Output the (X, Y) coordinate of the center of the cell containing the given text.  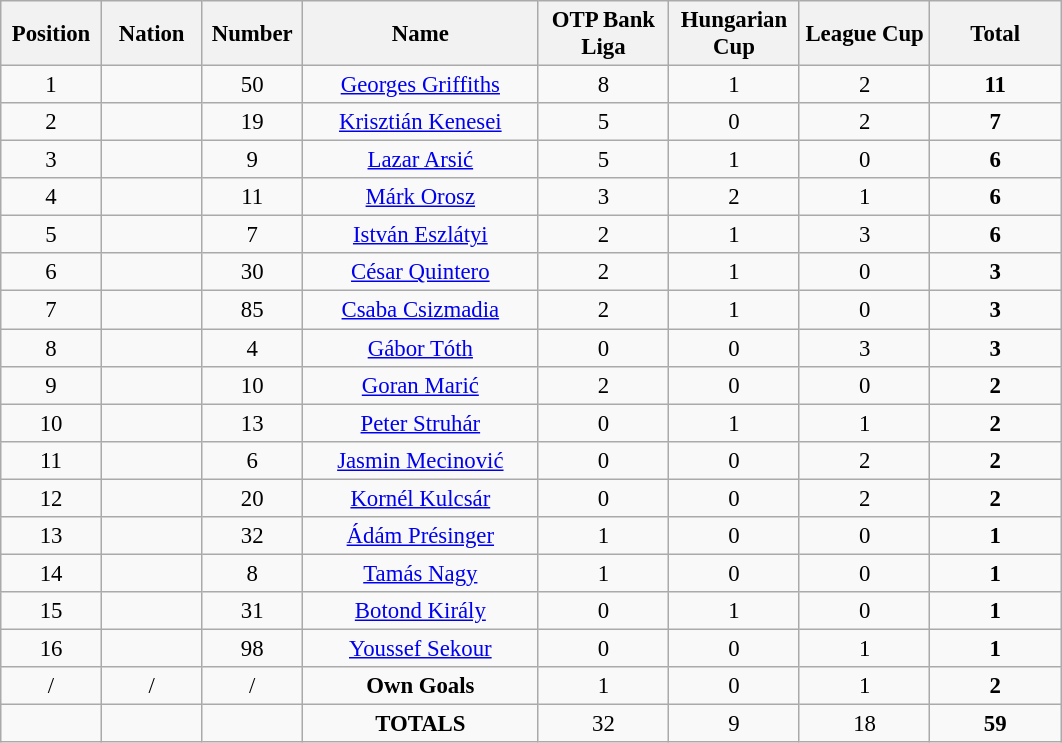
20 (252, 498)
Márk Orosz (421, 197)
Peter Struhár (421, 423)
István Eszlátyi (421, 235)
Youssef Sekour (421, 648)
Number (252, 34)
Krisztián Kenesei (421, 122)
Own Goals (421, 686)
Jasmin Mecinović (421, 460)
31 (252, 611)
Csaba Csizmadia (421, 310)
19 (252, 122)
30 (252, 273)
TOTALS (421, 724)
50 (252, 85)
85 (252, 310)
16 (52, 648)
César Quintero (421, 273)
OTP Bank Liga (604, 34)
Botond Király (421, 611)
Nation (152, 34)
15 (52, 611)
Gábor Tóth (421, 348)
14 (52, 573)
Goran Marić (421, 385)
59 (996, 724)
12 (52, 498)
Kornél Kulcsár (421, 498)
Position (52, 34)
Ádám Présinger (421, 536)
Name (421, 34)
98 (252, 648)
League Cup (864, 34)
Total (996, 34)
Tamás Nagy (421, 573)
Lazar Arsić (421, 160)
18 (864, 724)
Georges Griffiths (421, 85)
Hungarian Cup (734, 34)
